Return [x, y] of the center of cell containing provided text 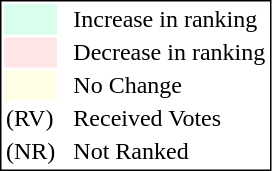
(NR) [30, 151]
No Change [170, 85]
Decrease in ranking [170, 53]
(RV) [30, 119]
Received Votes [170, 119]
Not Ranked [170, 151]
Increase in ranking [170, 19]
